Pinpoint the cell where the given text exists, returning its (X, Y) midpoint coordinate. 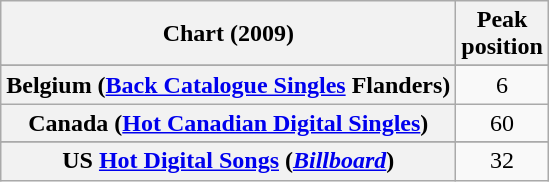
Belgium (Back Catalogue Singles Flanders) (228, 85)
Canada (Hot Canadian Digital Singles) (228, 123)
60 (502, 123)
Chart (2009) (228, 34)
US Hot Digital Songs (Billboard) (228, 161)
Peakposition (502, 34)
32 (502, 161)
6 (502, 85)
